For the text-containing cell, return its midpoint in [X, Y] coordinate format. 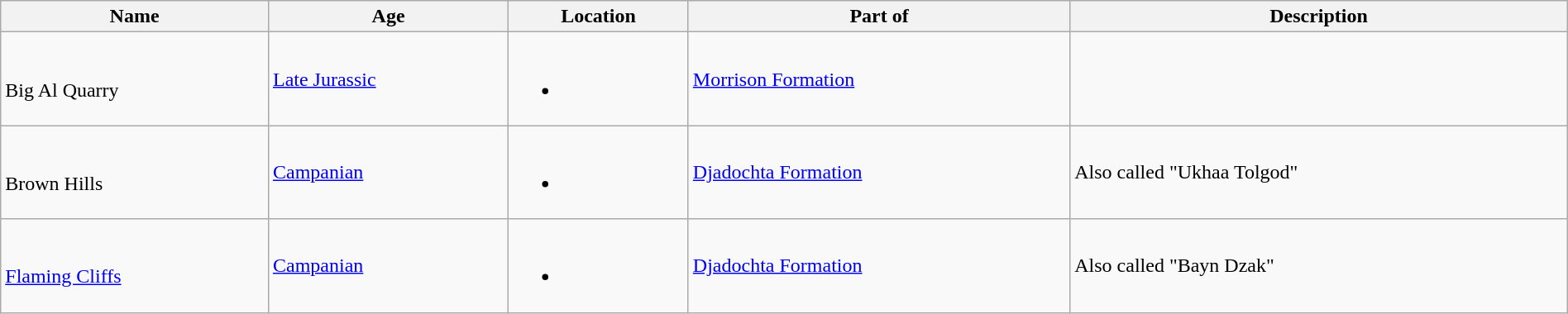
Brown Hills [135, 172]
Age [388, 17]
Morrison Formation [878, 79]
Big Al Quarry [135, 79]
Location [599, 17]
Description [1319, 17]
Flaming Cliffs [135, 266]
Also called "Bayn Dzak" [1319, 266]
Part of [878, 17]
Name [135, 17]
Late Jurassic [388, 79]
Also called "Ukhaa Tolgod" [1319, 172]
